Locate the cell with the specified text and output its [x, y] center coordinate. 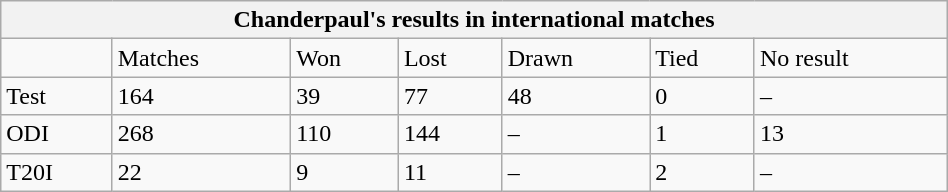
144 [450, 134]
No result [850, 58]
Lost [450, 58]
Chanderpaul's results in international matches [474, 20]
22 [201, 172]
9 [345, 172]
Matches [201, 58]
Drawn [576, 58]
110 [345, 134]
ODI [56, 134]
1 [702, 134]
77 [450, 96]
Test [56, 96]
39 [345, 96]
48 [576, 96]
Won [345, 58]
268 [201, 134]
164 [201, 96]
11 [450, 172]
0 [702, 96]
13 [850, 134]
T20I [56, 172]
2 [702, 172]
Tied [702, 58]
